Search for the cell housing the specified text and yield its (X, Y) center coordinate. 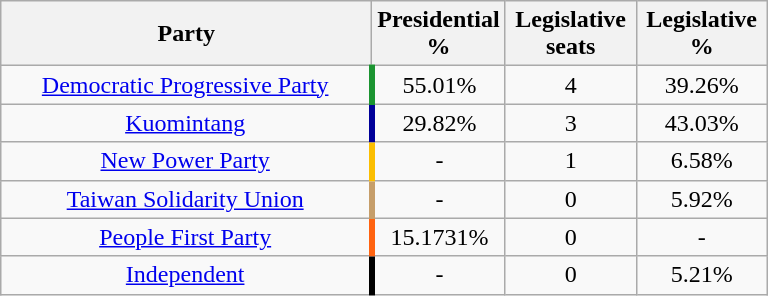
People First Party (186, 237)
Democratic Progressive Party (186, 85)
Legislative seats (570, 34)
6.58% (702, 161)
39.26% (702, 85)
New Power Party (186, 161)
3 (570, 123)
Legislative % (702, 34)
4 (570, 85)
Party (186, 34)
5.92% (702, 199)
43.03% (702, 123)
Independent (186, 275)
1 (570, 161)
29.82% (438, 123)
55.01% (438, 85)
Taiwan Solidarity Union (186, 199)
Presidential % (438, 34)
15.1731% (438, 237)
Kuomintang (186, 123)
5.21% (702, 275)
